Return the [X, Y] coordinate for the center point of the cell that contains the specified text.  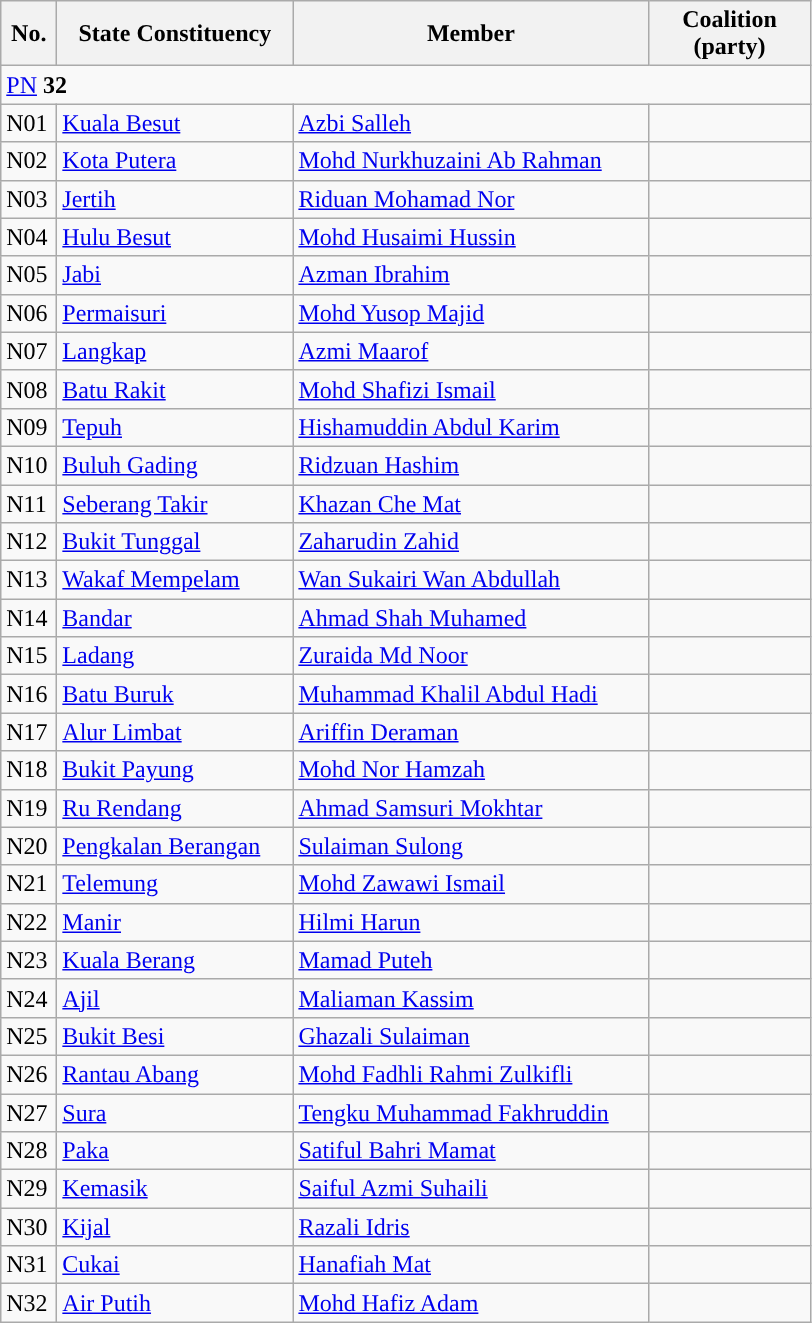
N05 [29, 275]
Mohd Yusop Majid [471, 313]
N27 [29, 1113]
Buluh Gading [175, 465]
Bukit Tunggal [175, 542]
Ajil [175, 998]
N10 [29, 465]
Kota Putera [175, 161]
N25 [29, 1036]
Riduan Mohamad Nor [471, 199]
Maliaman Kassim [471, 998]
Khazan Che Mat [471, 503]
Sulaiman Sulong [471, 846]
Mohd Nor Hamzah [471, 770]
Bukit Besi [175, 1036]
Rantau Abang [175, 1074]
Saiful Azmi Suhaili [471, 1189]
N30 [29, 1227]
N13 [29, 580]
State Constituency [175, 34]
N15 [29, 656]
Muhammad Khalil Abdul Hadi [471, 694]
Ahmad Shah Muhamed [471, 618]
Hilmi Harun [471, 922]
Satiful Bahri Mamat [471, 1151]
Ghazali Sulaiman [471, 1036]
Kuala Besut [175, 123]
N29 [29, 1189]
N23 [29, 960]
Member [471, 34]
Azmi Maarof [471, 351]
Mohd Nurkhuzaini Ab Rahman [471, 161]
Jabi [175, 275]
Ridzuan Hashim [471, 465]
Seberang Takir [175, 503]
Azbi Salleh [471, 123]
Cukai [175, 1265]
Permaisuri [175, 313]
Paka [175, 1151]
Wan Sukairi Wan Abdullah [471, 580]
N31 [29, 1265]
Mohd Husaimi Hussin [471, 237]
N26 [29, 1074]
Mamad Puteh [471, 960]
N32 [29, 1303]
N02 [29, 161]
N06 [29, 313]
N19 [29, 808]
Air Putih [175, 1303]
N08 [29, 389]
N14 [29, 618]
Kuala Berang [175, 960]
Manir [175, 922]
N07 [29, 351]
Ru Rendang [175, 808]
N12 [29, 542]
Coalition (party) [730, 34]
Mohd Fadhli Rahmi Zulkifli [471, 1074]
Langkap [175, 351]
Ariffin Deraman [471, 732]
Ahmad Samsuri Mokhtar [471, 808]
N21 [29, 884]
N09 [29, 427]
Hanafiah Mat [471, 1265]
Kemasik [175, 1189]
Azman Ibrahim [471, 275]
N28 [29, 1151]
N11 [29, 503]
N04 [29, 237]
Zuraida Md Noor [471, 656]
Tepuh [175, 427]
Ladang [175, 656]
PN 32 [406, 85]
N01 [29, 123]
Batu Buruk [175, 694]
Hulu Besut [175, 237]
Pengkalan Berangan [175, 846]
N20 [29, 846]
Kijal [175, 1227]
Razali Idris [471, 1227]
N03 [29, 199]
Zaharudin Zahid [471, 542]
Telemung [175, 884]
Tengku Muhammad Fakhruddin [471, 1113]
Mohd Shafizi Ismail [471, 389]
N22 [29, 922]
Mohd Zawawi Ismail [471, 884]
Batu Rakit [175, 389]
N24 [29, 998]
N16 [29, 694]
N17 [29, 732]
Jertih [175, 199]
Mohd Hafiz Adam [471, 1303]
Hishamuddin Abdul Karim [471, 427]
Sura [175, 1113]
No. [29, 34]
Bukit Payung [175, 770]
Wakaf Mempelam [175, 580]
N18 [29, 770]
Bandar [175, 618]
Alur Limbat [175, 732]
